For the text-containing cell, return its midpoint in [x, y] coordinate format. 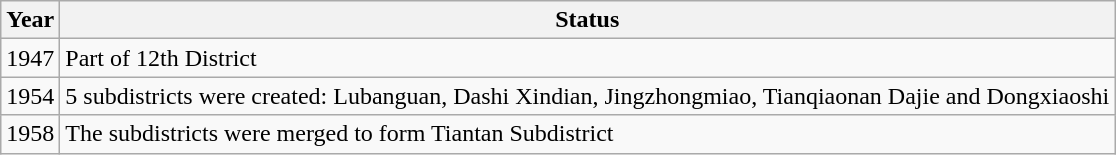
1954 [30, 96]
The subdistricts were merged to form Tiantan Subdistrict [588, 134]
Status [588, 20]
1958 [30, 134]
Year [30, 20]
Part of 12th District [588, 58]
5 subdistricts were created: Lubanguan, Dashi Xindian, Jingzhongmiao, Tianqiaonan Dajie and Dongxiaoshi [588, 96]
1947 [30, 58]
